Search for the cell housing the specified text and yield its (X, Y) center coordinate. 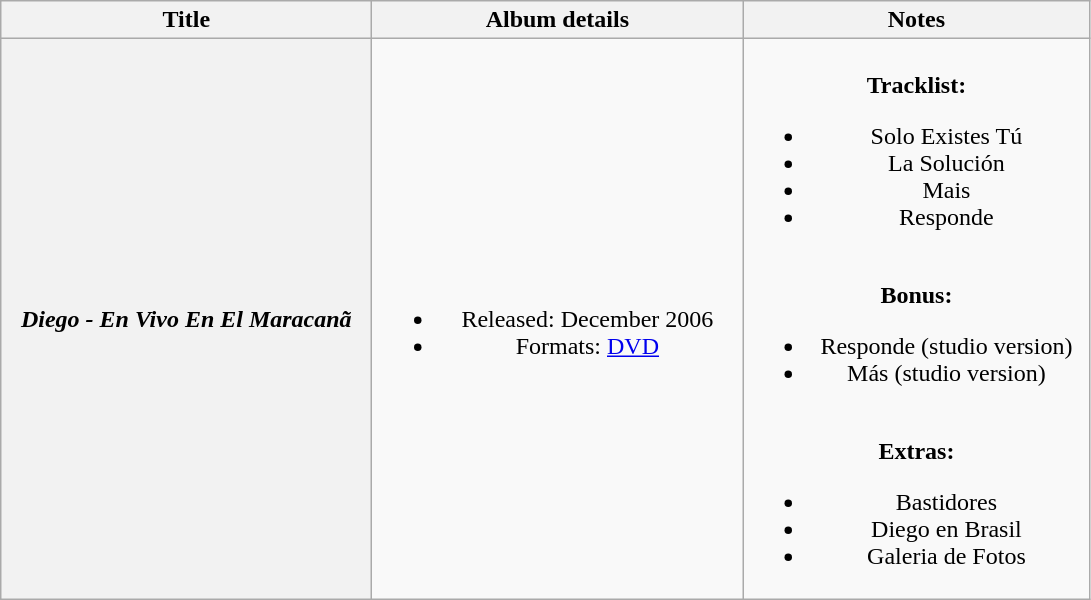
Title (186, 20)
Released: December 2006Formats: DVD (558, 319)
Tracklist:Solo Existes TúLa SoluciónMaisRespondeBonus:Responde (studio version)Más (studio version)Extras:BastidoresDiego en BrasilGaleria de Fotos (916, 319)
Notes (916, 20)
Album details (558, 20)
Diego - En Vivo En El Maracanã (186, 319)
